Return (X, Y) of the center of cell containing provided text 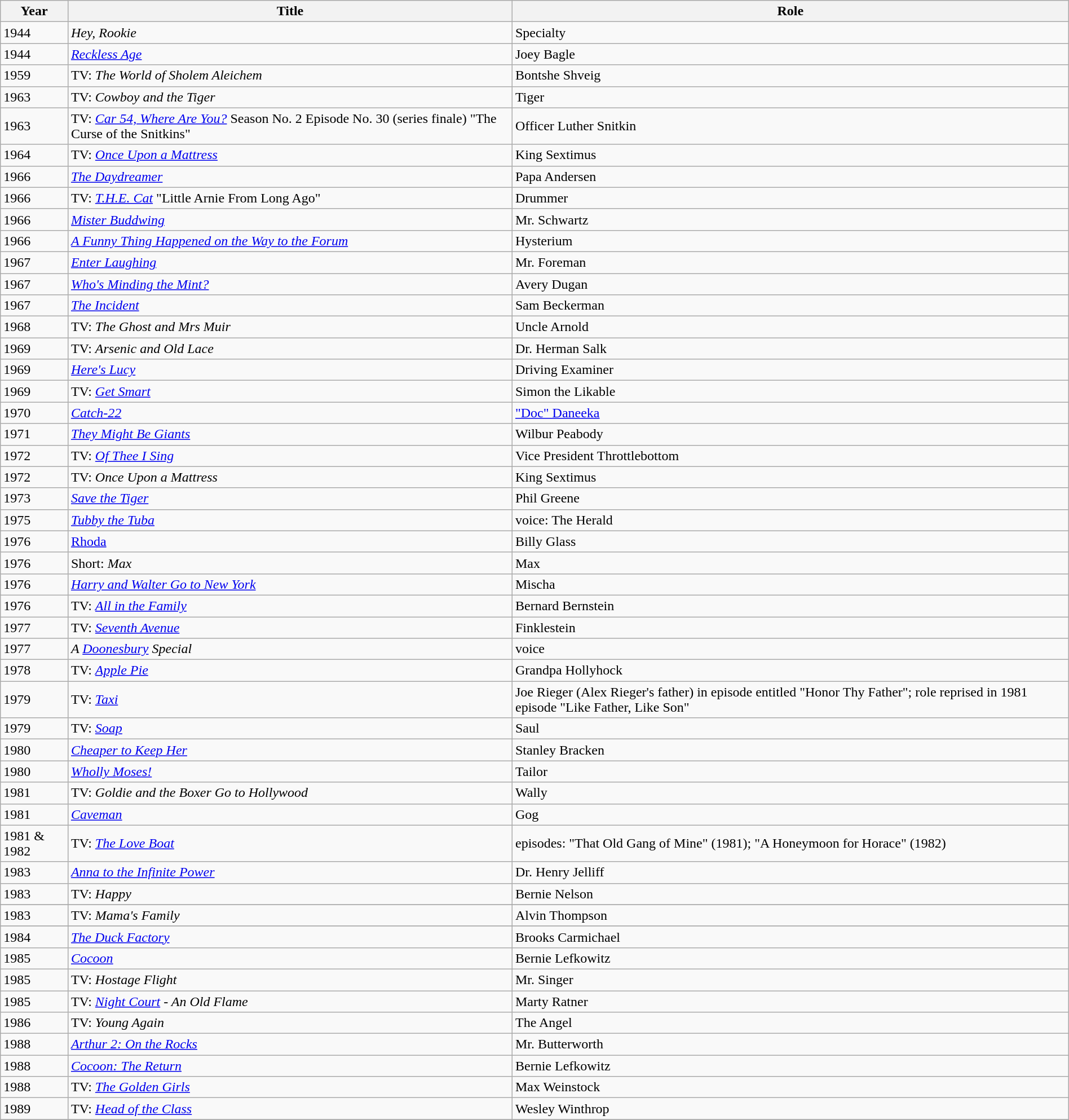
TV: Get Smart (290, 391)
Hey, Rookie (290, 33)
Harry and Walter Go to New York (290, 584)
1971 (34, 434)
Marty Ratner (790, 1001)
Mr. Schwartz (790, 219)
Dr. Henry Jelliff (790, 872)
1959 (34, 76)
Max Weinstock (790, 1087)
TV: Happy (290, 894)
TV: Seventh Avenue (290, 628)
"Doc" Daneeka (790, 413)
TV: T.H.E. Cat "Little Arnie From Long Ago" (290, 198)
Papa Andersen (790, 177)
Joe Rieger (Alex Rieger's father) in episode entitled "Honor Thy Father"; role reprised in 1981 episode "Like Father, Like Son" (790, 699)
Drummer (790, 198)
The Daydreamer (290, 177)
Hysterium (790, 241)
Mischa (790, 584)
TV: All in the Family (290, 606)
1986 (34, 1023)
Cheaper to Keep Her (290, 750)
TV: Taxi (290, 699)
TV: Hostage Flight (290, 980)
Title (290, 11)
TV: Goldie and the Boxer Go to Hollywood (290, 793)
Grandpa Hollyhock (790, 671)
TV: The Love Boat (290, 844)
Officer Luther Snitkin (790, 126)
Tailor (790, 771)
Anna to the Infinite Power (290, 872)
Brooks Carmichael (790, 937)
Stanley Bracken (790, 750)
Max (790, 563)
Caveman (290, 814)
Rhoda (290, 541)
A Funny Thing Happened on the Way to the Forum (290, 241)
TV: Young Again (290, 1023)
Save the Tiger (290, 499)
Finklestein (790, 628)
Mr. Singer (790, 980)
Phil Greene (790, 499)
Simon the Likable (790, 391)
Bernie Nelson (790, 894)
Bontshe Shveig (790, 76)
TV: Mama's Family (290, 915)
1975 (34, 520)
1970 (34, 413)
Uncle Arnold (790, 327)
Year (34, 11)
Vice President Throttlebottom (790, 456)
Billy Glass (790, 541)
voice (790, 649)
Enter Laughing (290, 262)
Wholly Moses! (290, 771)
Wesley Winthrop (790, 1109)
1984 (34, 937)
Tiger (790, 97)
Cocoon: The Return (290, 1066)
Cocoon (290, 958)
Joey Bagle (790, 54)
Reckless Age (290, 54)
1981 & 1982 (34, 844)
Mister Buddwing (290, 219)
TV: The Golden Girls (290, 1087)
Tubby the Tuba (290, 520)
They Might Be Giants (290, 434)
Wilbur Peabody (790, 434)
The Angel (790, 1023)
TV: Of Thee I Sing (290, 456)
Short: Max (290, 563)
Alvin Thompson (790, 915)
1989 (34, 1109)
TV: Head of the Class (290, 1109)
The Incident (290, 306)
1968 (34, 327)
Wally (790, 793)
Sam Beckerman (790, 306)
Bernard Bernstein (790, 606)
Here's Lucy (290, 370)
TV: Arsenic and Old Lace (290, 349)
TV: Soap (290, 729)
Specialty (790, 33)
Mr. Butterworth (790, 1044)
The Duck Factory (290, 937)
TV: Apple Pie (290, 671)
1978 (34, 671)
Driving Examiner (790, 370)
TV: The World of Sholem Aleichem (290, 76)
1973 (34, 499)
A Doonesbury Special (290, 649)
Dr. Herman Salk (790, 349)
1964 (34, 155)
episodes: "That Old Gang of Mine" (1981); "A Honeymoon for Horace" (1982) (790, 844)
TV: Car 54, Where Are You? Season No. 2 Episode No. 30 (series finale) "The Curse of the Snitkins" (290, 126)
TV: Night Court - An Old Flame (290, 1001)
Avery Dugan (790, 284)
Mr. Foreman (790, 262)
TV: The Ghost and Mrs Muir (290, 327)
voice: The Herald (790, 520)
Saul (790, 729)
Gog (790, 814)
Arthur 2: On the Rocks (290, 1044)
Role (790, 11)
Who's Minding the Mint? (290, 284)
TV: Cowboy and the Tiger (290, 97)
Catch-22 (290, 413)
